Find where the given text appears and provide that cell's center as (X, Y) coordinate. 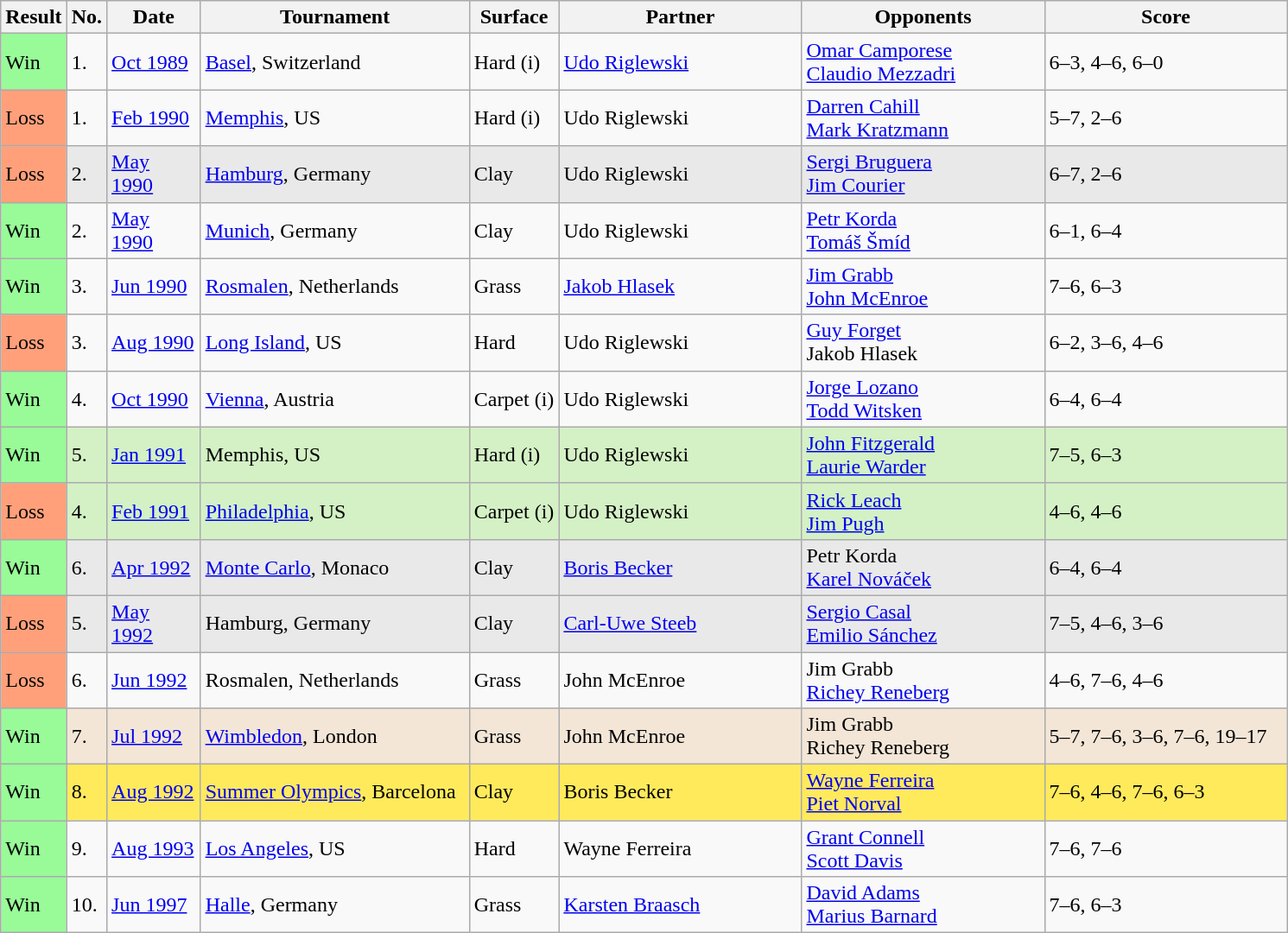
6–1, 6–4 (1166, 230)
Wimbledon, London (335, 736)
Vienna, Austria (335, 399)
Karsten Braasch (681, 905)
Grant Connell Scott Davis (923, 848)
Result (34, 17)
7. (86, 736)
5–7, 2–6 (1166, 117)
Date (154, 17)
Carl-Uwe Steeb (681, 624)
David Adams Marius Barnard (923, 905)
7–6, 4–6, 7–6, 6–3 (1166, 793)
10. (86, 905)
May 1992 (154, 624)
Jun 1992 (154, 679)
Jakob Hlasek (681, 287)
No. (86, 17)
4–6, 7–6, 4–6 (1166, 679)
5–7, 7–6, 3–6, 7–6, 19–17 (1166, 736)
John Fitzgerald Laurie Warder (923, 454)
Oct 1990 (154, 399)
7–6, 7–6 (1166, 848)
Petr Korda Karel Nováček (923, 567)
Jul 1992 (154, 736)
Jim Grabb John McEnroe (923, 287)
Score (1166, 17)
Oct 1989 (154, 62)
8. (86, 793)
Omar Camporese Claudio Mezzadri (923, 62)
7–5, 4–6, 3–6 (1166, 624)
Jan 1991 (154, 454)
9. (86, 848)
Apr 1992 (154, 567)
Partner (681, 17)
Summer Olympics, Barcelona (335, 793)
Monte Carlo, Monaco (335, 567)
4–6, 4–6 (1166, 511)
Munich, Germany (335, 230)
Jorge Lozano Todd Witsken (923, 399)
Long Island, US (335, 342)
Jun 1990 (154, 287)
6–2, 3–6, 4–6 (1166, 342)
Guy Forget Jakob Hlasek (923, 342)
Feb 1990 (154, 117)
Sergio Casal Emilio Sánchez (923, 624)
6–7, 2–6 (1166, 175)
Aug 1993 (154, 848)
Basel, Switzerland (335, 62)
Halle, Germany (335, 905)
Feb 1991 (154, 511)
Petr Korda Tomáš Šmíd (923, 230)
Sergi Bruguera Jim Courier (923, 175)
Aug 1990 (154, 342)
Jun 1997 (154, 905)
6–3, 4–6, 6–0 (1166, 62)
Surface (514, 17)
Rick Leach Jim Pugh (923, 511)
Darren Cahill Mark Kratzmann (923, 117)
Aug 1992 (154, 793)
Wayne Ferreira (681, 848)
Tournament (335, 17)
Philadelphia, US (335, 511)
Opponents (923, 17)
Wayne Ferreira Piet Norval (923, 793)
7–5, 6–3 (1166, 454)
Los Angeles, US (335, 848)
